Detect which cell encompasses the target text, then output its [x, y] center coordinate. 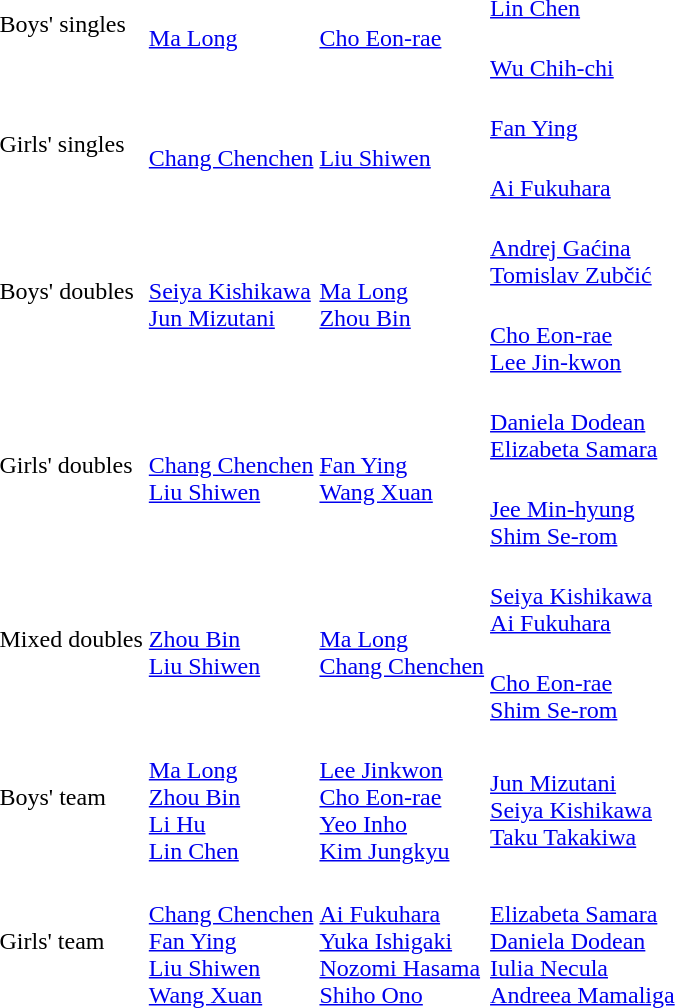
Chang ChenchenLiu Shiwen [231, 466]
Ma LongZhou Bin [402, 292]
Liu Shiwen [402, 144]
Ma LongChang Chenchen [402, 640]
Lee JinkwonCho Eon-raeYeo InhoKim Jungkyu [402, 797]
Zhou BinLiu Shiwen [231, 640]
Chang Chenchen [231, 144]
Seiya KishikawaJun Mizutani [231, 292]
Fan YingWang Xuan [402, 466]
Ma LongZhou BinLi HuLin Chen [231, 797]
